Return [x, y] of the center of cell containing provided text 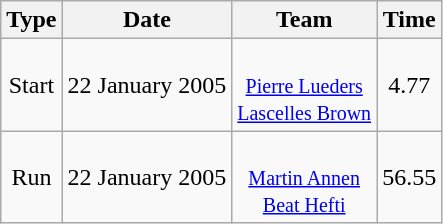
Team [304, 20]
Date [147, 20]
Run [32, 177]
Type [32, 20]
4.77 [410, 85]
Martin AnnenBeat Hefti [304, 177]
Pierre LuedersLascelles Brown [304, 85]
56.55 [410, 177]
Time [410, 20]
Start [32, 85]
